Provide the [X, Y] coordinate of the cell's center where the given text is located.  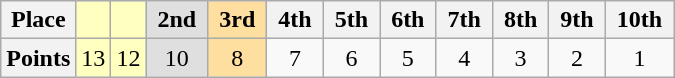
7 [295, 58]
6 [351, 58]
2 [577, 58]
5 [408, 58]
1 [639, 58]
3 [520, 58]
9th [577, 20]
8th [520, 20]
Place [38, 20]
2nd [177, 20]
13 [94, 58]
3rd [238, 20]
Points [38, 58]
8 [238, 58]
10th [639, 20]
6th [408, 20]
12 [128, 58]
10 [177, 58]
4 [464, 58]
7th [464, 20]
5th [351, 20]
4th [295, 20]
